Identify which cell holds the provided text, then report its [X, Y] central coordinate. 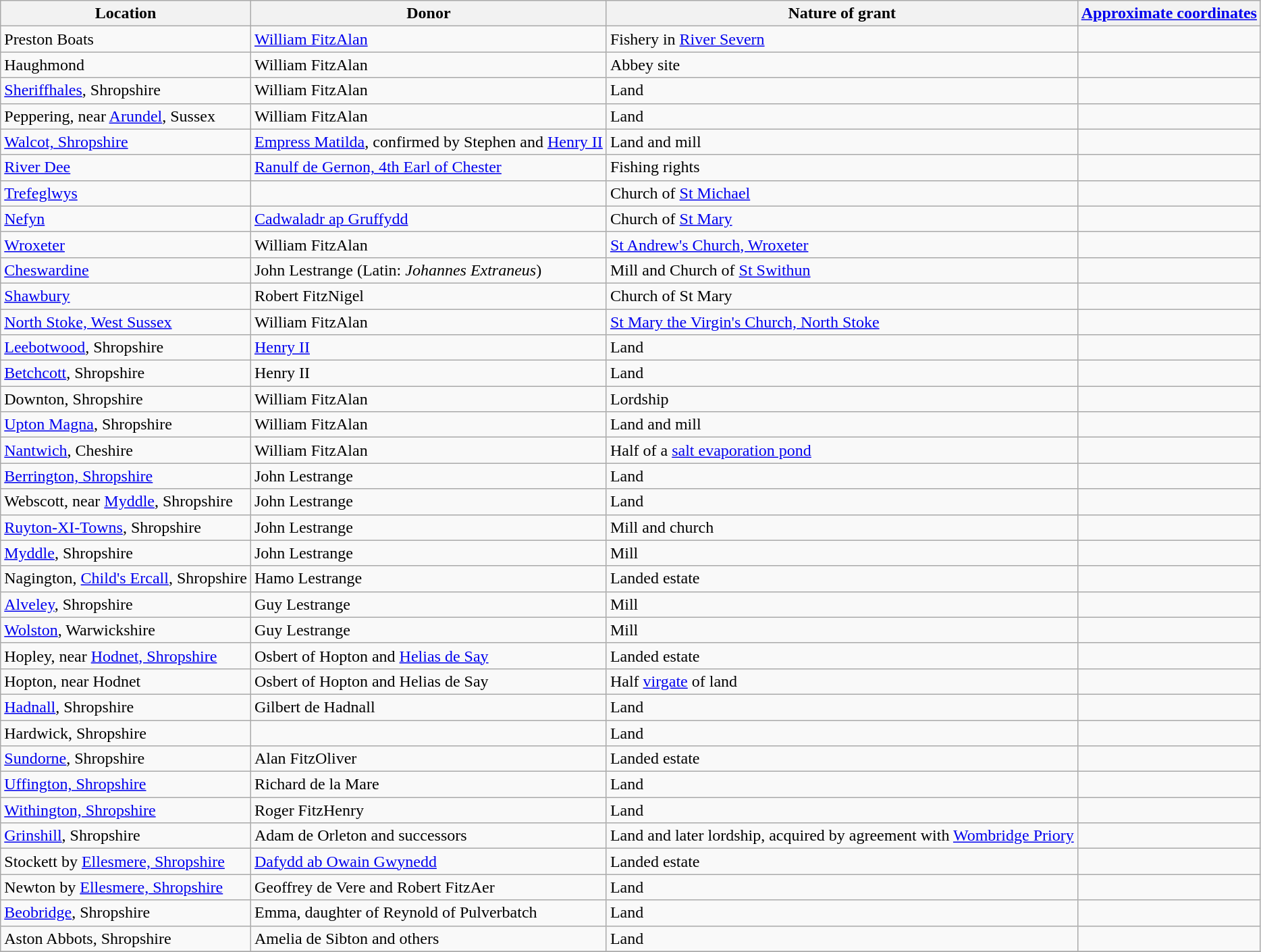
Alan FitzOliver [428, 759]
Amelia de Sibton and others [428, 938]
Aston Abbots, Shropshire [126, 938]
Cadwaladr ap Gruffydd [428, 219]
Location [126, 14]
Peppering, near Arundel, Sussex [126, 116]
River Dee [126, 167]
St Mary the Virgin's Church, North Stoke [842, 322]
Ranulf de Gernon, 4th Earl of Chester [428, 167]
Sundorne, Shropshire [126, 759]
Preston Boats [126, 39]
Wroxeter [126, 244]
Robert FitzNigel [428, 296]
Hopley, near Hodnet, Shropshire [126, 656]
Nature of grant [842, 14]
Betchcott, Shropshire [126, 373]
Grinshill, Shropshire [126, 836]
Roger FitzHenry [428, 810]
Downton, Shropshire [126, 399]
Newton by Ellesmere, Shropshire [126, 887]
Geoffrey de Vere and Robert FitzAer [428, 887]
Church of St Michael [842, 193]
Approximate coordinates [1169, 14]
Fishery in River Severn [842, 39]
Walcot, Shropshire [126, 142]
Abbey site [842, 65]
Uffington, Shropshire [126, 785]
Stockett by Ellesmere, Shropshire [126, 862]
Shawbury [126, 296]
John Lestrange (Latin: Johannes Extraneus) [428, 270]
Lordship [842, 399]
North Stoke, West Sussex [126, 322]
Dafydd ab Owain Gwynedd [428, 862]
Donor [428, 14]
Mill and church [842, 527]
Wolston, Warwickshire [126, 630]
Cheswardine [126, 270]
Mill and Church of St Swithun [842, 270]
Myddle, Shropshire [126, 553]
Half virgate of land [842, 681]
Empress Matilda, confirmed by Stephen and Henry II [428, 142]
Upton Magna, Shropshire [126, 425]
Fishing rights [842, 167]
Trefeglwys [126, 193]
Nefyn [126, 219]
Ruyton-XI-Towns, Shropshire [126, 527]
Alveley, Shropshire [126, 604]
Beobridge, Shropshire [126, 913]
Sheriffhales, Shropshire [126, 90]
Hadnall, Shropshire [126, 707]
Richard de la Mare [428, 785]
Hamo Lestrange [428, 579]
Haughmond [126, 65]
Withington, Shropshire [126, 810]
Berrington, Shropshire [126, 476]
Hopton, near Hodnet [126, 681]
Emma, daughter of Reynold of Pulverbatch [428, 913]
Leebotwood, Shropshire [126, 348]
Nantwich, Cheshire [126, 450]
Hardwick, Shropshire [126, 733]
Adam de Orleton and successors [428, 836]
Half of a salt evaporation pond [842, 450]
Land and later lordship, acquired by agreement with Wombridge Priory [842, 836]
Webscott, near Myddle, Shropshire [126, 502]
Gilbert de Hadnall [428, 707]
St Andrew's Church, Wroxeter [842, 244]
Nagington, Child's Ercall, Shropshire [126, 579]
